Search for the cell housing the specified text and yield its [x, y] center coordinate. 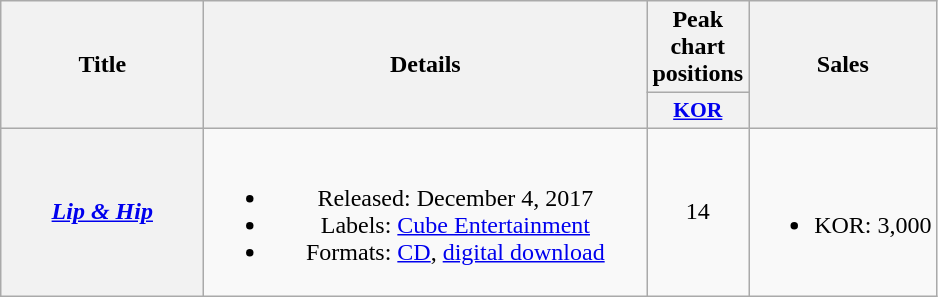
Title [102, 65]
Released: December 4, 2017Labels: Cube EntertainmentFormats: CD, digital download [426, 212]
Sales [843, 65]
KOR [698, 111]
14 [698, 212]
KOR: 3,000 [843, 212]
Details [426, 65]
Peak chart positions [698, 47]
Lip & Hip [102, 212]
